Find where the given text appears and provide that cell's center as [X, Y] coordinate. 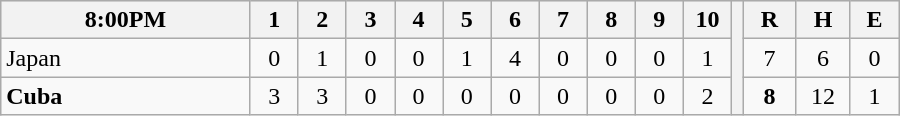
10 [707, 20]
5 [467, 20]
H [823, 20]
Japan [126, 58]
R [770, 20]
9 [659, 20]
E [874, 20]
8:00PM [126, 20]
12 [823, 96]
Cuba [126, 96]
